Extract the (X, Y) coordinate from the center of the cell holding the provided text.  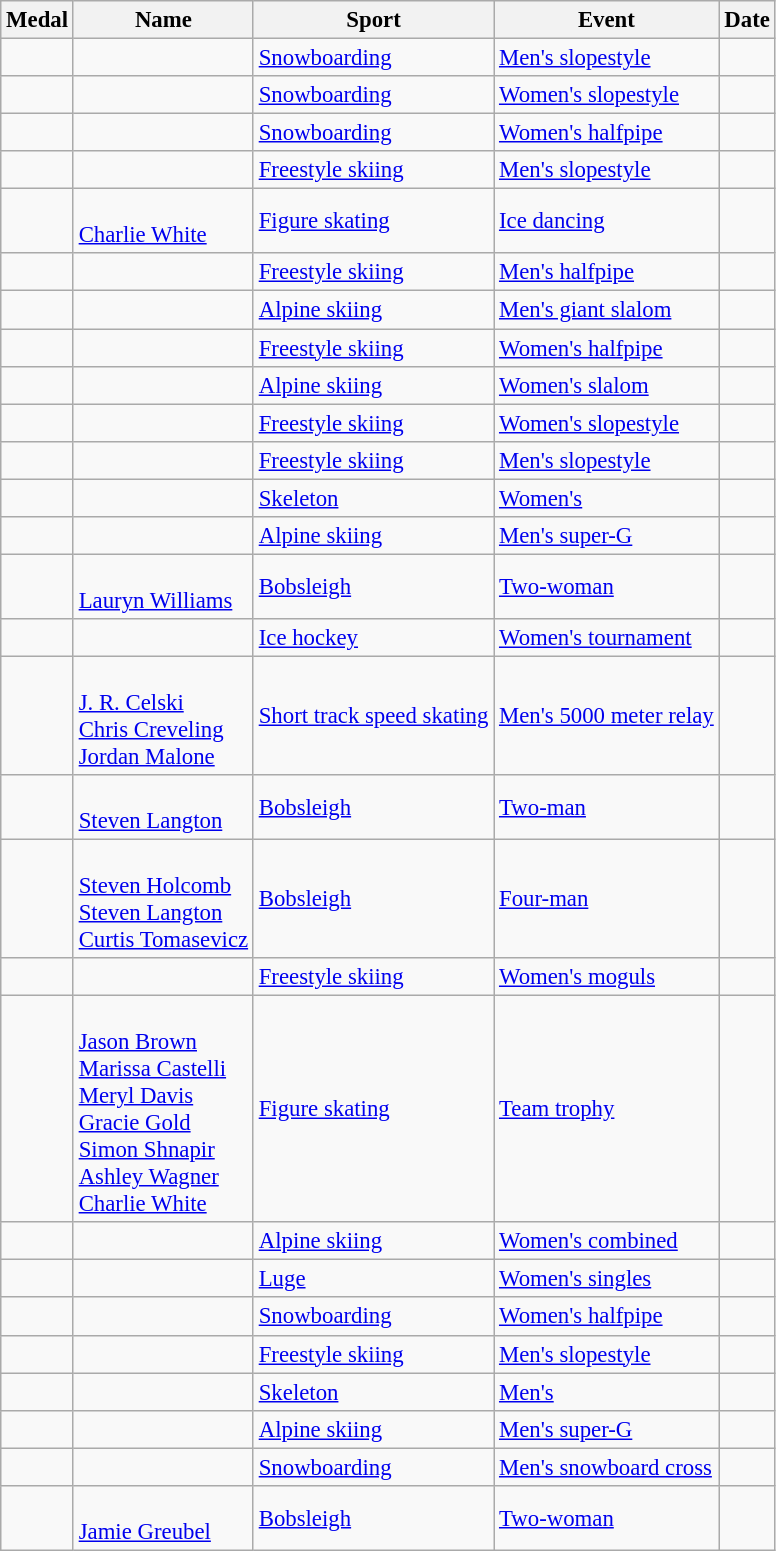
Two-man (606, 808)
Men's (606, 1392)
Women's (606, 498)
Name (163, 20)
Steven HolcombSteven LangtonCurtis Tomasevicz (163, 900)
Team trophy (606, 1110)
Men's halfpipe (606, 273)
Medal (38, 20)
Ice dancing (606, 222)
Steven Langton (163, 808)
Four-man (606, 900)
Lauryn Williams (163, 586)
Luge (373, 1279)
Jason BrownMarissa CastelliMeryl DavisGracie GoldSimon ShnapirAshley WagnerCharlie White (163, 1110)
Women's moguls (606, 977)
Jamie Greubel (163, 1518)
Men's 5000 meter relay (606, 716)
Men's snowboard cross (606, 1467)
Women's singles (606, 1279)
Sport (373, 20)
Women's tournament (606, 638)
Event (606, 20)
Men's giant slalom (606, 310)
Women's slalom (606, 385)
Ice hockey (373, 638)
J. R. CelskiChris CrevelingJordan Malone (163, 716)
Women's combined (606, 1241)
Charlie White (163, 222)
Date (747, 20)
Short track speed skating (373, 716)
